For the text-containing cell, return its midpoint in (X, Y) coordinate format. 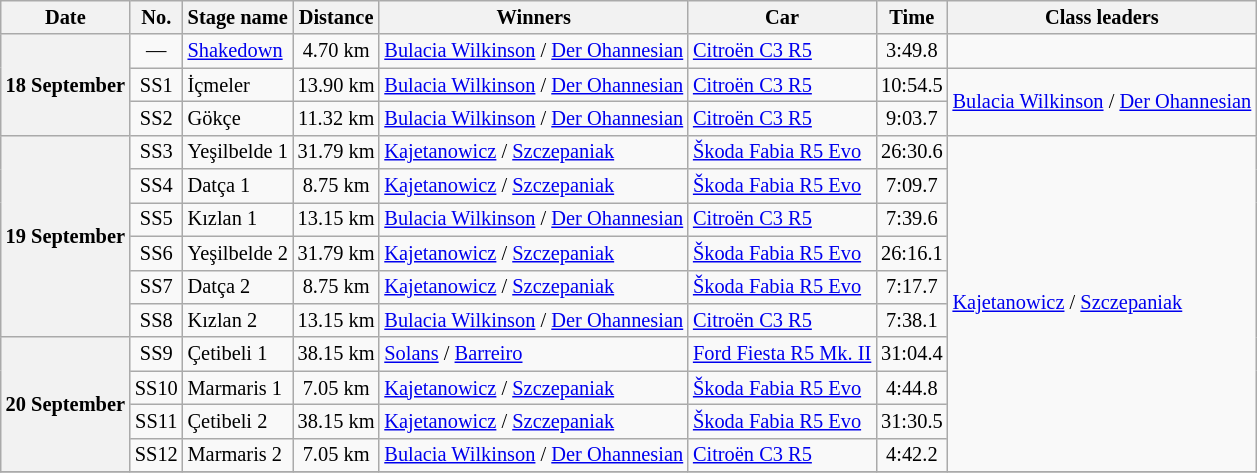
Çetibeli 1 (238, 354)
Marmaris 1 (238, 388)
Kızlan 2 (238, 320)
18 September (66, 84)
4.70 km (336, 51)
Kızlan 1 (238, 219)
SS7 (156, 287)
7:17.7 (912, 287)
Date (66, 17)
31:30.5 (912, 421)
Time (912, 17)
9:03.7 (912, 118)
Car (782, 17)
13.90 km (336, 85)
10:54.5 (912, 85)
26:30.6 (912, 152)
Winners (534, 17)
Ford Fiesta R5 Mk. II (782, 354)
— (156, 51)
Datça 1 (238, 186)
SS8 (156, 320)
SS1 (156, 85)
4:44.8 (912, 388)
Yeşilbelde 1 (238, 152)
26:16.1 (912, 253)
SS9 (156, 354)
SS10 (156, 388)
SS4 (156, 186)
SS12 (156, 455)
4:42.2 (912, 455)
İçmeler (238, 85)
Gökçe (238, 118)
Yeşilbelde 2 (238, 253)
SS11 (156, 421)
SS2 (156, 118)
SS3 (156, 152)
Shakedown (238, 51)
Datça 2 (238, 287)
7:38.1 (912, 320)
11.32 km (336, 118)
Marmaris 2 (238, 455)
7:39.6 (912, 219)
31:04.4 (912, 354)
Solans / Barreiro (534, 354)
Çetibeli 2 (238, 421)
20 September (66, 404)
Class leaders (1102, 17)
3:49.8 (912, 51)
7:09.7 (912, 186)
Stage name (238, 17)
19 September (66, 236)
No. (156, 17)
SS5 (156, 219)
Distance (336, 17)
SS6 (156, 253)
